Identify which cell holds the provided text, then report its (x, y) central coordinate. 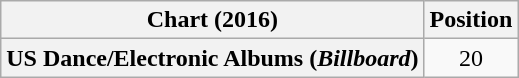
Chart (2016) (212, 20)
US Dance/Electronic Albums (Billboard) (212, 58)
Position (471, 20)
20 (471, 58)
